Return the [x, y] coordinate for the center point of the cell that contains the specified text.  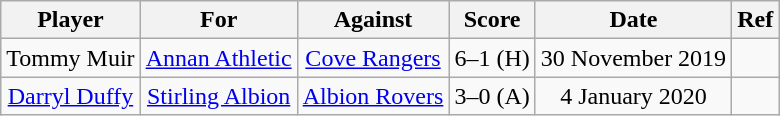
4 January 2020 [633, 96]
Stirling Albion [218, 96]
Tommy Muir [70, 58]
Ref [756, 20]
3–0 (A) [492, 96]
Darryl Duffy [70, 96]
6–1 (H) [492, 58]
Against [373, 20]
Score [492, 20]
For [218, 20]
Annan Athletic [218, 58]
Albion Rovers [373, 96]
Player [70, 20]
Date [633, 20]
Cove Rangers [373, 58]
30 November 2019 [633, 58]
